Detect which cell encompasses the target text, then output its (X, Y) center coordinate. 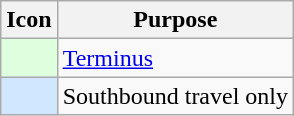
Southbound travel only (175, 96)
Terminus (175, 58)
Purpose (175, 20)
Icon (29, 20)
